Detect which cell encompasses the target text, then output its [x, y] center coordinate. 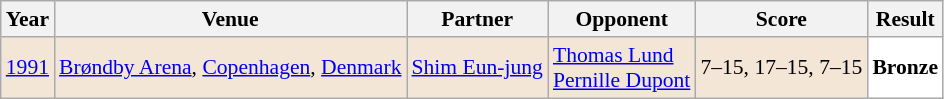
Partner [476, 19]
Shim Eun-jung [476, 68]
Brøndby Arena, Copenhagen, Denmark [230, 68]
7–15, 17–15, 7–15 [781, 68]
Venue [230, 19]
Result [905, 19]
Year [28, 19]
Thomas Lund Pernille Dupont [622, 68]
Bronze [905, 68]
1991 [28, 68]
Opponent [622, 19]
Score [781, 19]
